Find where the given text appears and provide that cell's center as (X, Y) coordinate. 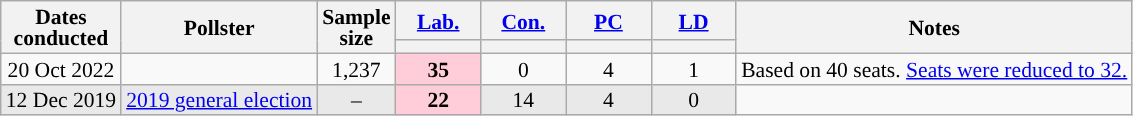
12 Dec 2019 (61, 100)
Pollster (219, 27)
Sample size (356, 27)
LD (694, 20)
Dates conducted (61, 27)
PC (608, 20)
Based on 40 seats. Seats were reduced to 32. (934, 68)
Con. (524, 20)
1,237 (356, 68)
Notes (934, 27)
– (356, 100)
2019 general election (219, 100)
35 (438, 68)
22 (438, 100)
Lab. (438, 20)
20 Oct 2022 (61, 68)
14 (524, 100)
1 (694, 68)
